Locate the cell with the specified text and output its (x, y) center coordinate. 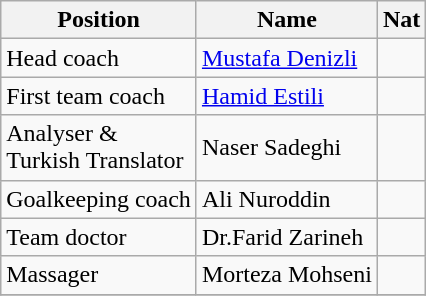
Position (99, 20)
Naser Sadeghi (286, 148)
Analyser & Turkish Translator (99, 148)
Team doctor (99, 237)
Goalkeeping coach (99, 199)
Mustafa Denizli (286, 58)
First team coach (99, 96)
Morteza Mohseni (286, 275)
Massager (99, 275)
Head coach (99, 58)
Nat (401, 20)
Dr.Farid Zarineh (286, 237)
Name (286, 20)
Ali Nuroddin (286, 199)
Hamid Estili (286, 96)
